Find where the given text appears and provide that cell's center as (x, y) coordinate. 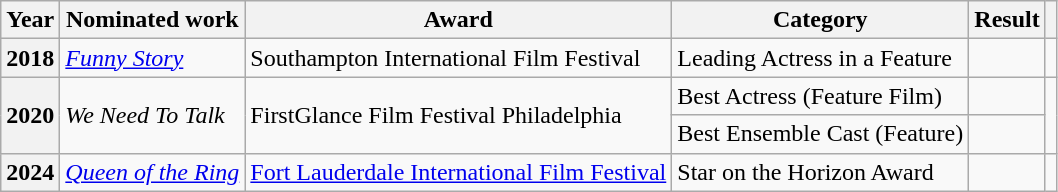
Best Ensemble Cast (Feature) (820, 134)
2020 (30, 115)
Nominated work (152, 20)
Southampton International Film Festival (458, 58)
2018 (30, 58)
Category (820, 20)
Funny Story (152, 58)
Result (1007, 20)
FirstGlance Film Festival Philadelphia (458, 115)
Star on the Horizon Award (820, 172)
Fort Lauderdale International Film Festival (458, 172)
Queen of the Ring (152, 172)
Best Actress (Feature Film) (820, 96)
We Need To Talk (152, 115)
Award (458, 20)
Year (30, 20)
2024 (30, 172)
Leading Actress in a Feature (820, 58)
